Provide the [X, Y] coordinate of the cell's center where the given text is located.  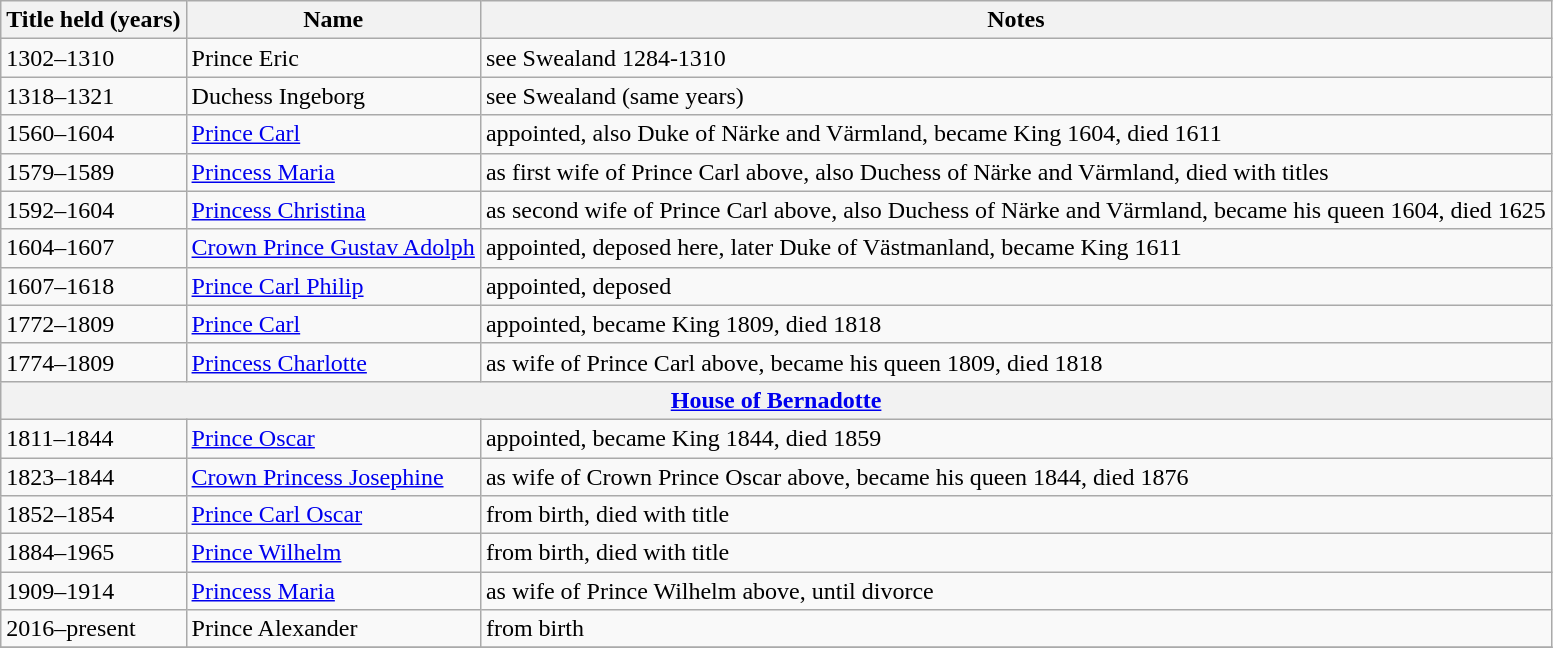
1318–1321 [94, 96]
1811–1844 [94, 438]
from birth [1016, 629]
1909–1914 [94, 591]
Crown Princess Josephine [333, 477]
Prince Carl Philip [333, 286]
appointed, deposed [1016, 286]
1560–1604 [94, 134]
Princess Christina [333, 210]
1772–1809 [94, 324]
Prince Eric [333, 58]
appointed, deposed here, later Duke of Västmanland, became King 1611 [1016, 248]
see Swealand 1284-1310 [1016, 58]
appointed, became King 1809, died 1818 [1016, 324]
1852–1854 [94, 515]
1823–1844 [94, 477]
Prince Carl Oscar [333, 515]
House of Bernadotte [776, 400]
1579–1589 [94, 172]
Title held (years) [94, 20]
appointed, became King 1844, died 1859 [1016, 438]
Crown Prince Gustav Adolph [333, 248]
see Swealand (same years) [1016, 96]
1774–1809 [94, 362]
1607–1618 [94, 286]
Princess Charlotte [333, 362]
as second wife of Prince Carl above, also Duchess of Närke and Värmland, became his queen 1604, died 1625 [1016, 210]
1592–1604 [94, 210]
Name [333, 20]
Prince Alexander [333, 629]
1884–1965 [94, 553]
Duchess Ingeborg [333, 96]
1302–1310 [94, 58]
as wife of Prince Carl above, became his queen 1809, died 1818 [1016, 362]
1604–1607 [94, 248]
as first wife of Prince Carl above, also Duchess of Närke and Värmland, died with titles [1016, 172]
2016–present [94, 629]
as wife of Crown Prince Oscar above, became his queen 1844, died 1876 [1016, 477]
Notes [1016, 20]
Prince Wilhelm [333, 553]
appointed, also Duke of Närke and Värmland, became King 1604, died 1611 [1016, 134]
as wife of Prince Wilhelm above, until divorce [1016, 591]
Prince Oscar [333, 438]
